Detect which cell encompasses the target text, then output its (x, y) center coordinate. 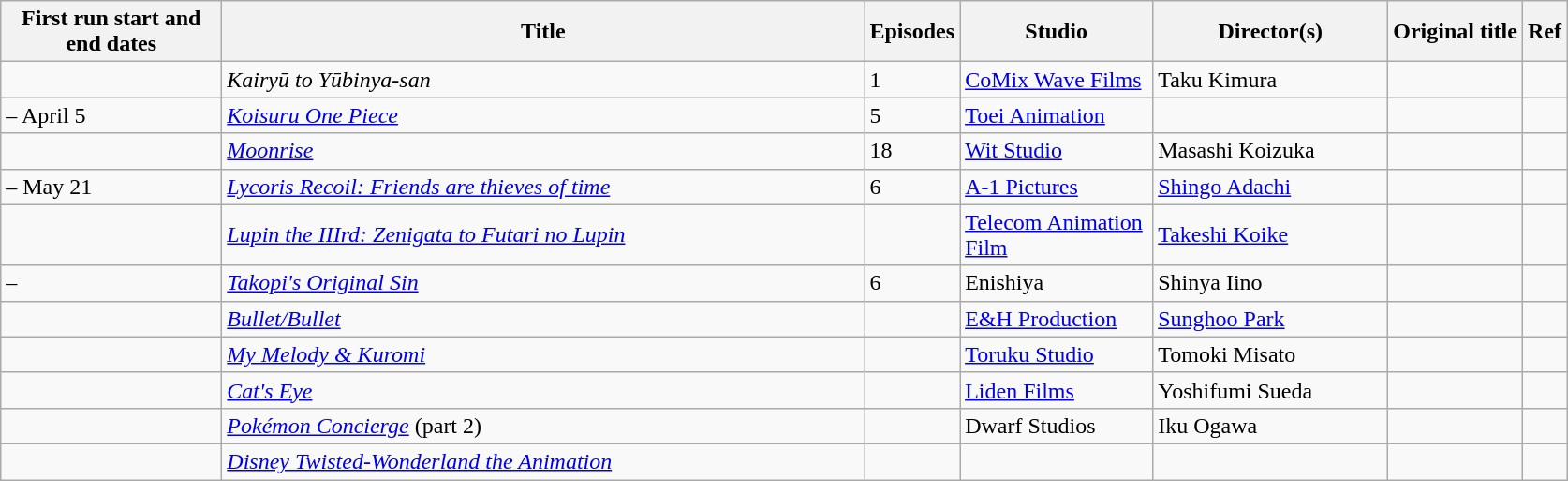
Lupin the IIIrd: Zenigata to Futari no Lupin (543, 234)
18 (912, 151)
Iku Ogawa (1270, 426)
Takeshi Koike (1270, 234)
A-1 Pictures (1057, 187)
– (111, 283)
Title (543, 32)
Masashi Koizuka (1270, 151)
Sunghoo Park (1270, 319)
Yoshifumi Sueda (1270, 390)
Pokémon Concierge (part 2) (543, 426)
1 (912, 80)
Dwarf Studios (1057, 426)
Original title (1456, 32)
Lycoris Recoil: Friends are thieves of time (543, 187)
Taku Kimura (1270, 80)
Takopi's Original Sin (543, 283)
Enishiya (1057, 283)
Shingo Adachi (1270, 187)
Tomoki Misato (1270, 354)
Toruku Studio (1057, 354)
Episodes (912, 32)
Toei Animation (1057, 115)
Director(s) (1270, 32)
Shinya Iino (1270, 283)
Telecom Animation Film (1057, 234)
Bullet/Bullet (543, 319)
My Melody & Kuromi (543, 354)
– April 5 (111, 115)
Studio (1057, 32)
Moonrise (543, 151)
Cat's Eye (543, 390)
E&H Production (1057, 319)
– May 21 (111, 187)
5 (912, 115)
Koisuru One Piece (543, 115)
Disney Twisted-Wonderland the Animation (543, 461)
Wit Studio (1057, 151)
Ref (1544, 32)
Kairyū to Yūbinya-san (543, 80)
CoMix Wave Films (1057, 80)
Liden Films (1057, 390)
First run start and end dates (111, 32)
